From the cell containing the given text, extract its center point as (x, y) coordinate. 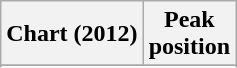
Peakposition (189, 34)
Chart (2012) (72, 34)
